Detect which cell encompasses the target text, then output its [x, y] center coordinate. 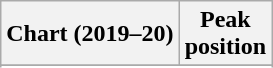
Chart (2019–20) [90, 34]
Peakposition [225, 34]
